Output the [x, y] coordinate of the center of the cell containing the given text.  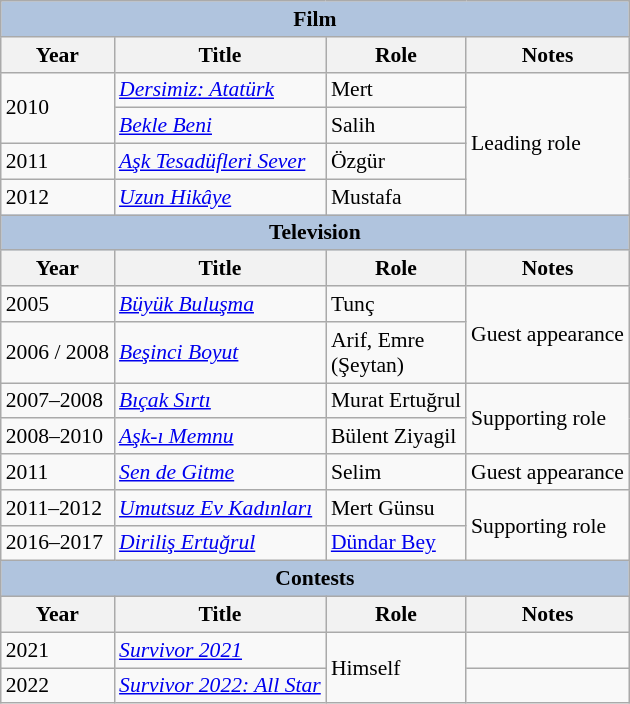
Dersimiz: Atatürk [220, 90]
2021 [58, 650]
Mert [396, 90]
Beşinci Boyut [220, 352]
Tunç [396, 304]
2011–2012 [58, 508]
Bekle Beni [220, 126]
Aşk-ı Memnu [220, 437]
Salih [396, 126]
Dündar Bey [396, 543]
Sen de Gitme [220, 472]
Diriliş Ertuğrul [220, 543]
2010 [58, 108]
Özgür [396, 162]
Büyük Buluşma [220, 304]
Film [315, 19]
Mustafa [396, 197]
Selim [396, 472]
Leading role [548, 143]
Contests [315, 579]
Television [315, 233]
2008–2010 [58, 437]
Mert Günsu [396, 508]
Uzun Hikâye [220, 197]
Himself [396, 668]
Aşk Tesadüfleri Sever [220, 162]
Arif, Emre (Şeytan) [396, 352]
2007–2008 [58, 401]
2012 [58, 197]
Survivor 2022: All Star [220, 686]
Bıçak Sırtı [220, 401]
Bülent Ziyagil [396, 437]
2005 [58, 304]
Murat Ertuğrul [396, 401]
Survivor 2021 [220, 650]
Umutsuz Ev Kadınları [220, 508]
2022 [58, 686]
2006 / 2008 [58, 352]
2016–2017 [58, 543]
